Search for the cell housing the specified text and yield its (x, y) center coordinate. 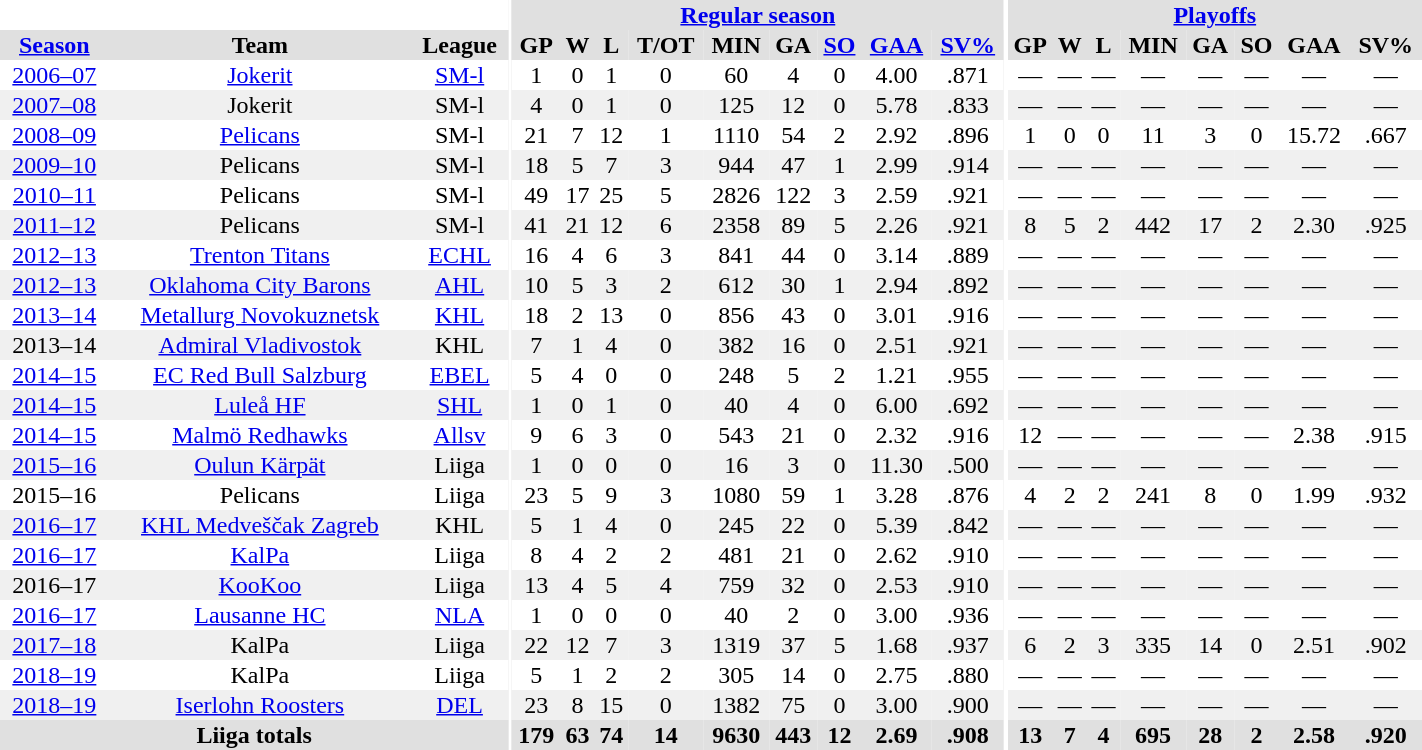
.876 (968, 495)
3.14 (896, 255)
75 (794, 705)
1.21 (896, 375)
.500 (968, 465)
28 (1210, 735)
.871 (968, 75)
2017–18 (54, 645)
.667 (1386, 135)
2.38 (1314, 435)
89 (794, 225)
.932 (1386, 495)
49 (536, 195)
15 (611, 705)
Trenton Titans (260, 255)
245 (736, 525)
543 (736, 435)
5.78 (896, 105)
.915 (1386, 435)
2010–11 (54, 195)
.937 (968, 645)
ECHL (460, 255)
44 (794, 255)
695 (1152, 735)
.914 (968, 165)
.896 (968, 135)
Team (260, 45)
.920 (1386, 735)
2009–10 (54, 165)
2006–07 (54, 75)
481 (736, 555)
NLA (460, 615)
443 (794, 735)
241 (1152, 495)
63 (578, 735)
2.53 (896, 585)
.833 (968, 105)
2.26 (896, 225)
1110 (736, 135)
179 (536, 735)
2826 (736, 195)
54 (794, 135)
.908 (968, 735)
2.75 (896, 675)
37 (794, 645)
EBEL (460, 375)
KooKoo (260, 585)
.955 (968, 375)
841 (736, 255)
2.32 (896, 435)
47 (794, 165)
2.94 (896, 285)
Metallurg Novokuznetsk (260, 315)
.842 (968, 525)
41 (536, 225)
Oklahoma City Barons (260, 285)
30 (794, 285)
3.28 (896, 495)
.925 (1386, 225)
2.62 (896, 555)
43 (794, 315)
74 (611, 735)
SHL (460, 405)
122 (794, 195)
AHL (460, 285)
2.69 (896, 735)
335 (1152, 645)
2.58 (1314, 735)
32 (794, 585)
Lausanne HC (260, 615)
Admiral Vladivostok (260, 345)
.902 (1386, 645)
.880 (968, 675)
.900 (968, 705)
125 (736, 105)
442 (1152, 225)
382 (736, 345)
2.99 (896, 165)
2008–09 (54, 135)
.892 (968, 285)
25 (611, 195)
EC Red Bull Salzburg (260, 375)
Oulun Kärpät (260, 465)
15.72 (1314, 135)
248 (736, 375)
612 (736, 285)
1080 (736, 495)
.936 (968, 615)
3.01 (896, 315)
60 (736, 75)
59 (794, 495)
2.59 (896, 195)
League (460, 45)
4.00 (896, 75)
2358 (736, 225)
.889 (968, 255)
Regular season (758, 15)
5.39 (896, 525)
.692 (968, 405)
10 (536, 285)
9630 (736, 735)
1.99 (1314, 495)
2.92 (896, 135)
T/OT (666, 45)
Liiga totals (254, 735)
2011–12 (54, 225)
11 (1152, 135)
1.68 (896, 645)
1382 (736, 705)
KHL Medveščak Zagreb (260, 525)
2.30 (1314, 225)
Allsv (460, 435)
6.00 (896, 405)
Playoffs (1215, 15)
DEL (460, 705)
759 (736, 585)
11.30 (896, 465)
856 (736, 315)
1319 (736, 645)
944 (736, 165)
Season (54, 45)
305 (736, 675)
Luleå HF (260, 405)
Malmö Redhawks (260, 435)
2007–08 (54, 105)
Iserlohn Roosters (260, 705)
